Search for the cell housing the specified text and yield its [X, Y] center coordinate. 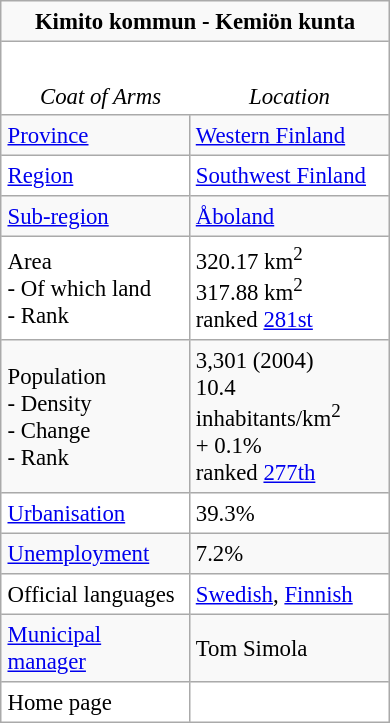
Area- Of which land- Rank [95, 288]
Population- Density- Change- Rank [95, 416]
Home page [95, 702]
Municipal manager [95, 649]
Coat of Arms [100, 96]
3,301 (2004)10.4 inhabitants/km2+ 0.1%ranked 277th [289, 416]
Kimito kommun - Kemiön kunta [195, 21]
Location [290, 96]
Coat of Arms Location [195, 78]
320.17 km2317.88 km2ranked 281st [289, 288]
Western Finland [289, 135]
Unemployment [95, 554]
7.2% [289, 554]
Southwest Finland [289, 175]
Urbanisation [95, 513]
Åboland [289, 216]
Province [95, 135]
Sub-region [95, 216]
39.3% [289, 513]
Swedish, Finnish [289, 594]
Region [95, 175]
Tom Simola [289, 649]
Official languages [95, 594]
